Output the [x, y] coordinate of the center of the cell containing the given text.  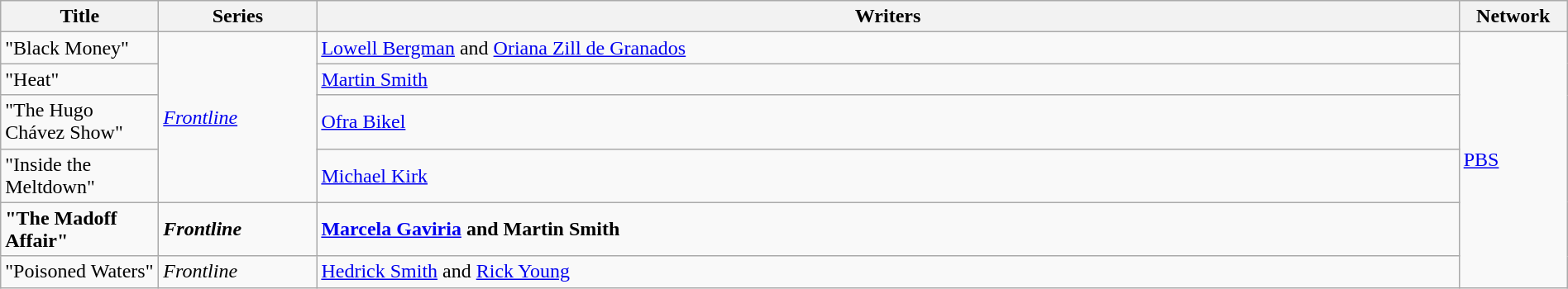
Network [1513, 17]
Title [79, 17]
"Inside the Meltdown" [79, 175]
Lowell Bergman and Oriana Zill de Granados [888, 48]
Martin Smith [888, 79]
PBS [1513, 160]
Hedrick Smith and Rick Young [888, 272]
"Black Money" [79, 48]
"The Madoff Affair" [79, 230]
"Poisoned Waters" [79, 272]
"The Hugo Chávez Show" [79, 122]
"Heat" [79, 79]
Series [238, 17]
Marcela Gaviria and Martin Smith [888, 230]
Michael Kirk [888, 175]
Ofra Bikel [888, 122]
Writers [888, 17]
